Pinpoint the cell where the given text exists, returning its (x, y) midpoint coordinate. 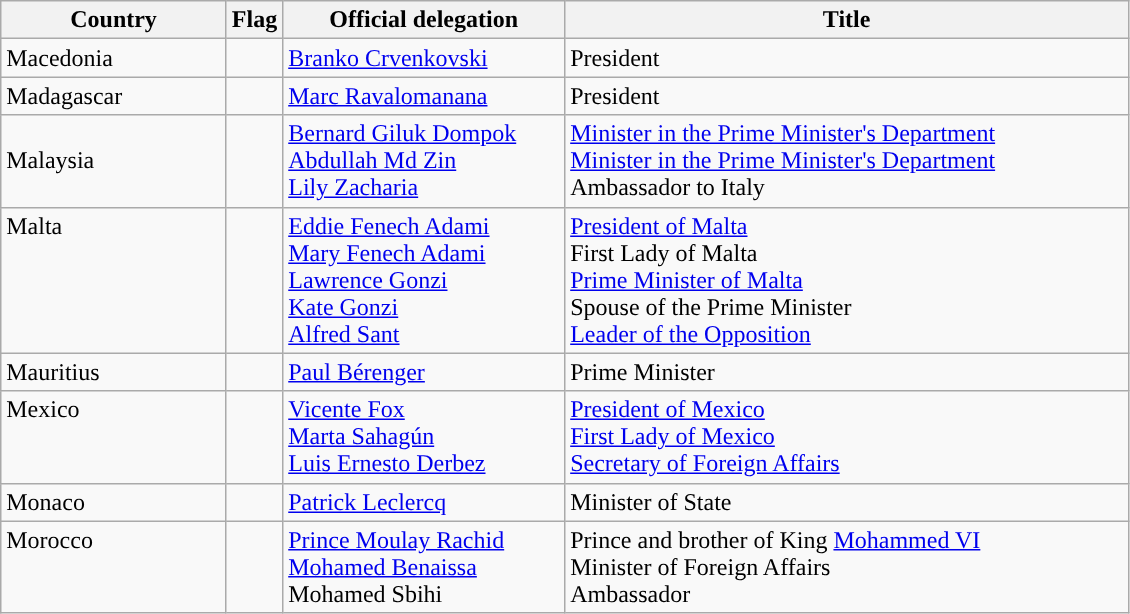
Branko Crvenkovski (424, 58)
Prince Moulay RachidMohamed BenaissaMohamed Sbihi (424, 567)
Paul Bérenger (424, 372)
Minister in the Prime Minister's DepartmentMinister in the Prime Minister's DepartmentAmbassador to Italy (847, 161)
Eddie Fenech AdamiMary Fenech AdamiLawrence GonziKate GonziAlfred Sant (424, 280)
Minister of State (847, 502)
President of MexicoFirst Lady of MexicoSecretary of Foreign Affairs (847, 437)
Country (114, 20)
Marc Ravalomanana (424, 96)
Macedonia (114, 58)
Official delegation (424, 20)
Patrick Leclercq (424, 502)
Bernard Giluk DompokAbdullah Md ZinLily Zacharia (424, 161)
Malaysia (114, 161)
Vicente FoxMarta SahagúnLuis Ernesto Derbez (424, 437)
Prince and brother of King Mohammed VIMinister of Foreign AffairsAmbassador (847, 567)
Mexico (114, 437)
Flag (254, 20)
Madagascar (114, 96)
Prime Minister (847, 372)
Title (847, 20)
Morocco (114, 567)
Monaco (114, 502)
Mauritius (114, 372)
President of MaltaFirst Lady of MaltaPrime Minister of MaltaSpouse of the Prime MinisterLeader of the Opposition (847, 280)
Malta (114, 280)
